For the text-containing cell, return its midpoint in (X, Y) coordinate format. 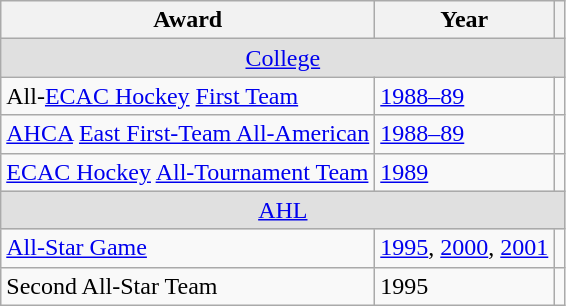
Second All-Star Team (188, 286)
AHCA East First-Team All-American (188, 134)
All-Star Game (188, 248)
ECAC Hockey All-Tournament Team (188, 172)
Award (188, 20)
AHL (283, 210)
1995, 2000, 2001 (464, 248)
Year (464, 20)
1989 (464, 172)
1995 (464, 286)
All-ECAC Hockey First Team (188, 96)
College (283, 58)
